Pinpoint the cell where the given text exists, returning its (X, Y) midpoint coordinate. 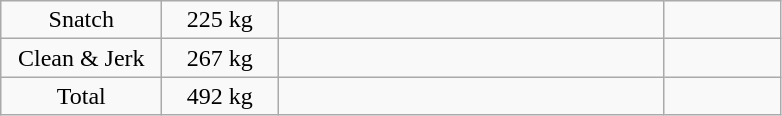
Clean & Jerk (82, 58)
225 kg (220, 20)
Total (82, 96)
267 kg (220, 58)
492 kg (220, 96)
Snatch (82, 20)
